Identify which cell holds the provided text, then report its (x, y) central coordinate. 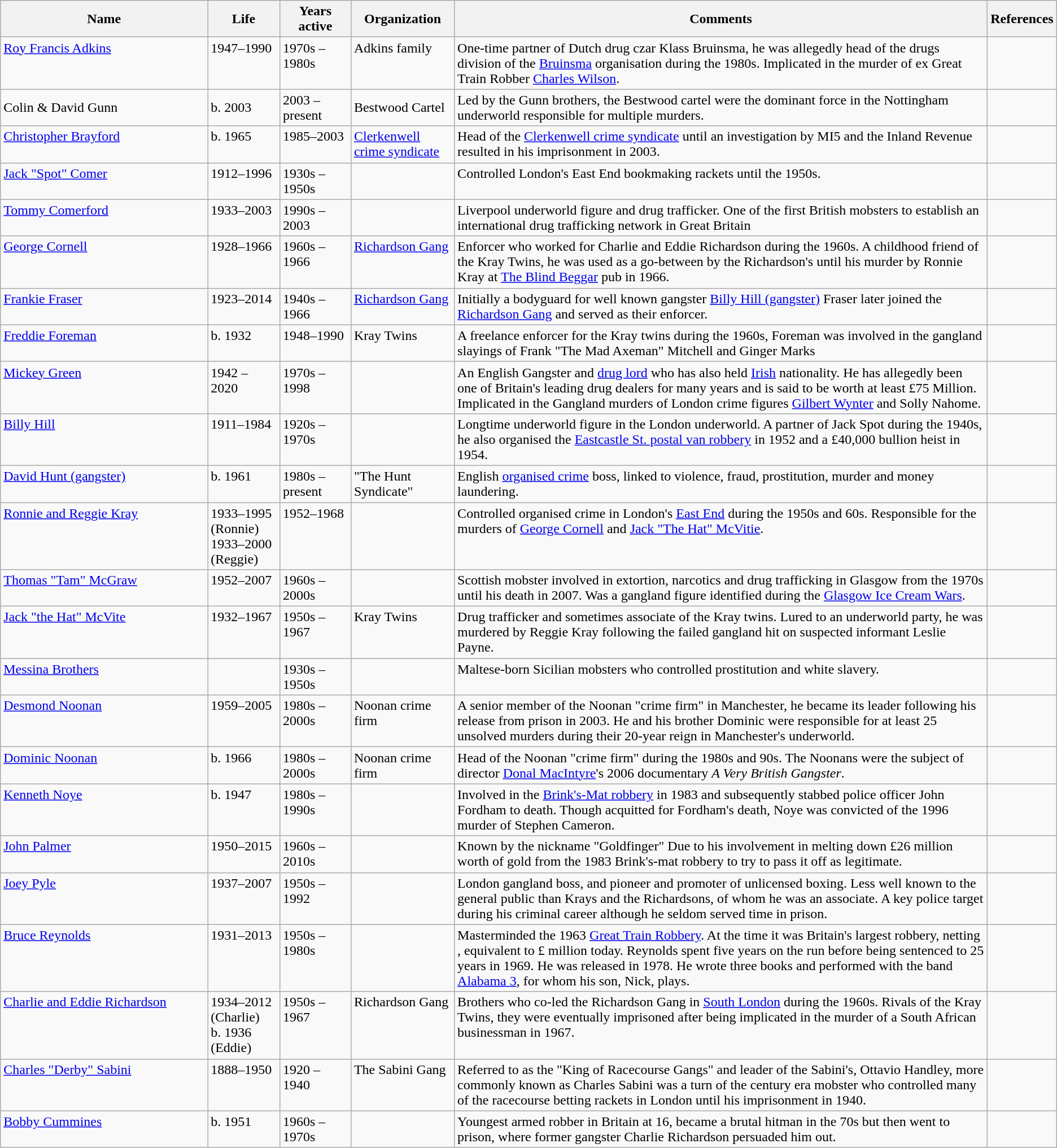
1952–2007 (244, 588)
b. 1932 (244, 343)
b. 1965 (244, 145)
1931–2013 (244, 958)
1952–1968 (315, 536)
Charlie and Eddie Richardson (104, 1025)
George Cornell (104, 262)
Jack "Spot" Comer (104, 181)
Christopher Brayford (104, 145)
1960s – 1970s (315, 1129)
Mickey Green (104, 387)
Kenneth Noye (104, 810)
1920s – 1970s (315, 439)
1942 – 2020 (244, 387)
Maltese-born Sicilian mobsters who controlled prostitution and white slavery. (721, 676)
1940s – 1966 (315, 306)
1970s – 1980s (315, 63)
Years active (315, 19)
John Palmer (104, 854)
Roy Francis Adkins (104, 63)
1932–1967 (244, 632)
1960s – 2000s (315, 588)
The Sabini Gang (402, 1085)
Controlled organised crime in London's East End during the 1950s and 60s. Responsible for the murders of George Cornell and Jack "The Hat" McVitie. (721, 536)
1934–2012 (Charlie)b. 1936 (Eddie) (244, 1025)
Organization (402, 19)
1950–2015 (244, 854)
Name (104, 19)
Billy Hill (104, 439)
Messina Brothers (104, 676)
Adkins family (402, 63)
"The Hunt Syndicate" (402, 483)
Dominic Noonan (104, 766)
Frankie Fraser (104, 306)
1911–1984 (244, 439)
Ronnie and Reggie Kray (104, 536)
Led by the Gunn brothers, the Bestwood cartel were the dominant force in the Nottingham underworld responsible for multiple murders. (721, 107)
1970s – 1998 (315, 387)
b. 1966 (244, 766)
English organised crime boss, linked to violence, fraud, prostitution, murder and money laundering. (721, 483)
Initially a bodyguard for well known gangster Billy Hill (gangster) Fraser later joined the Richardson Gang and served as their enforcer. (721, 306)
1912–1996 (244, 181)
Bruce Reynolds (104, 958)
1948–1990 (315, 343)
1959–2005 (244, 721)
1980s –present (315, 483)
1947–1990 (244, 63)
1888–1950 (244, 1085)
Thomas "Tam" McGraw (104, 588)
1985–2003 (315, 145)
Bobby Cummines (104, 1129)
Controlled London's East End bookmaking rackets until the 1950s. (721, 181)
Colin & David Gunn (104, 107)
Comments (721, 19)
1960s – 1966 (315, 262)
Freddie Foreman (104, 343)
Life (244, 19)
Clerkenwell crime syndicate (402, 145)
1950s –1992 (315, 898)
b. 1961 (244, 483)
1928–1966 (244, 262)
1933–2003 (244, 218)
Joey Pyle (104, 898)
1960s –2010s (315, 854)
Head of the Clerkenwell crime syndicate until an investigation by MI5 and the Inland Revenue resulted in his imprisonment in 2003. (721, 145)
David Hunt (gangster) (104, 483)
Charles "Derby" Sabini (104, 1085)
b. 1947 (244, 810)
1937–2007 (244, 898)
1933–1995 (Ronnie)1933–2000 (Reggie) (244, 536)
b. 1951 (244, 1129)
1950s – 1980s (315, 958)
Desmond Noonan (104, 721)
Jack "the Hat" McVite (104, 632)
1990s – 2003 (315, 218)
1980s – 1990s (315, 810)
1923–2014 (244, 306)
Tommy Comerford (104, 218)
1920 – 1940 (315, 1085)
b. 2003 (244, 107)
2003 – present (315, 107)
Bestwood Cartel (402, 107)
References (1022, 19)
